Extract the [X, Y] coordinate from the center of the cell holding the provided text.  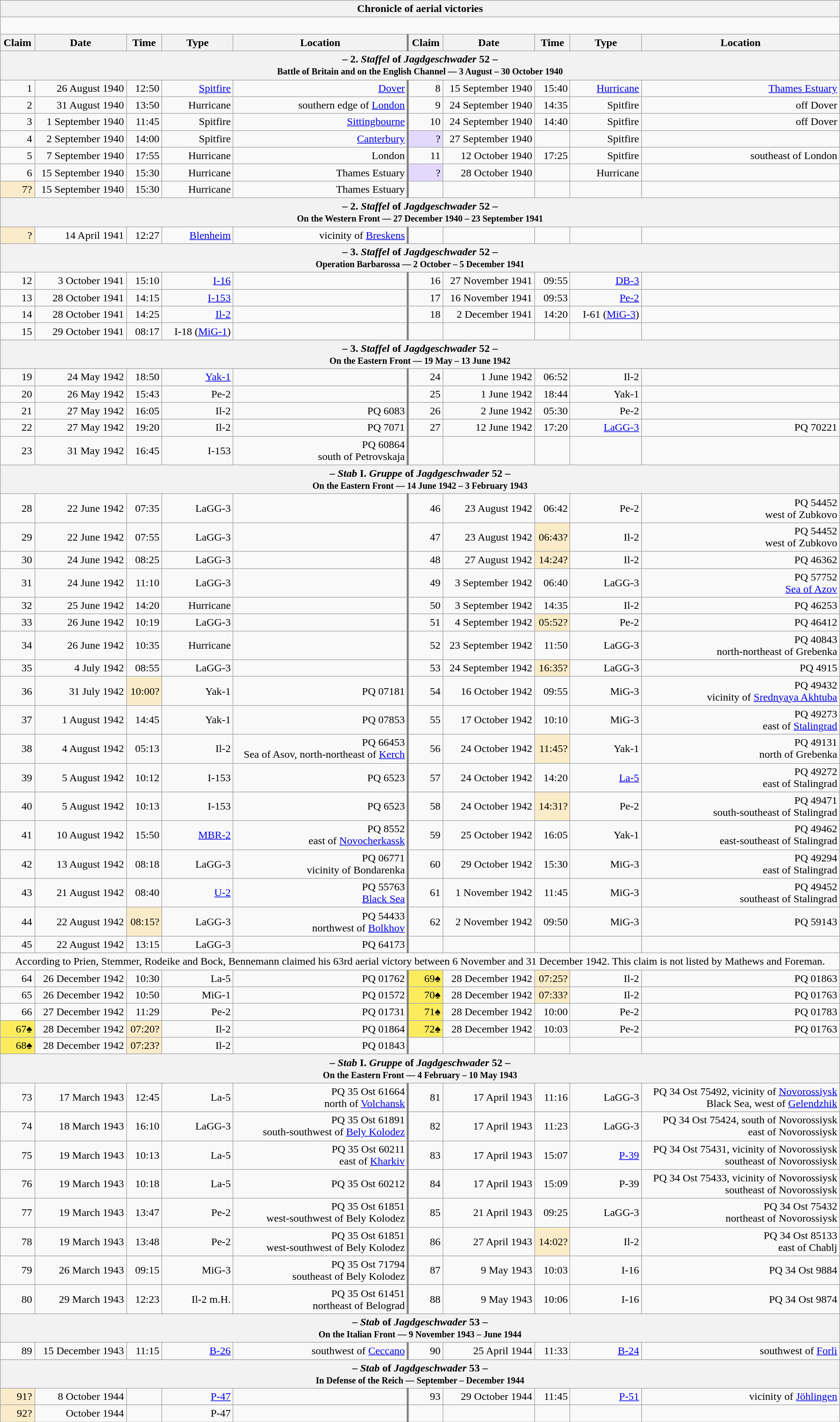
1 November 1942 [489, 892]
30 [18, 560]
73 [18, 1097]
13:47 [144, 1212]
13 [18, 298]
PQ 35 Ost 71794 southeast of Bely Kolodez [320, 1270]
PQ 66453Sea of Asov, north-northeast of Kerch [320, 749]
U-2 [198, 892]
PQ 4915 [741, 668]
vicinity of Jöhlingen [741, 1397]
25 June 1942 [81, 606]
18 March 1943 [81, 1126]
15 December 1943 [81, 1351]
11:10 [144, 582]
10:06 [552, 1299]
25 October 1942 [489, 835]
79 [18, 1270]
35 [18, 668]
24 September 1942 [489, 668]
77 [18, 1212]
33 [18, 623]
34 [18, 645]
MBR-2 [198, 835]
93 [425, 1397]
1 August 1942 [81, 720]
49 [425, 582]
4 [18, 139]
southwest of Ceccano [320, 1351]
8 [425, 88]
16:10 [144, 1126]
26 May 1942 [81, 394]
71♠ [425, 1012]
– 2. Staffel of Jagdgeschwader 52 –On the Western Front — 27 December 1940 – 23 September 1941 [420, 212]
67♠ [18, 1029]
29 October 1942 [489, 864]
27 [425, 428]
15:50 [144, 835]
PQ 49294 east of Stalingrad [741, 864]
14 April 1941 [81, 235]
19 [18, 377]
PQ 54433northwest of Bolkhov [320, 922]
29 [18, 537]
PQ 49471 south-southeast of Stalingrad [741, 806]
62 [425, 922]
12 June 1942 [489, 428]
PQ 01863 [741, 978]
25 April 1944 [489, 1351]
– Stab I. Gruppe of Jagdgeschwader 52 –On the Eastern Front — 4 February – 10 May 1943 [420, 1069]
81 [425, 1097]
PQ 01762 [320, 978]
18:44 [552, 394]
80 [18, 1299]
PQ 49432vicinity of Srednyaya Akhtuba [741, 691]
14:25 [144, 315]
06:42 [552, 508]
PQ 46412 [741, 623]
PQ 34 Ost 75432northeast of Novorossiysk [741, 1212]
14:00 [144, 139]
26 [425, 411]
13 August 1942 [81, 864]
2 September 1940 [81, 139]
southeast of London [741, 156]
27 December 1942 [81, 1012]
– 3. Staffel of Jagdgeschwader 52 –On the Eastern Front — 19 May – 13 June 1942 [420, 355]
6 [18, 172]
78 [18, 1242]
11:15 [144, 1351]
PQ 01572 [320, 995]
08:55 [144, 668]
1 [18, 88]
07:55 [144, 537]
PQ 46362 [741, 560]
4 July 1942 [81, 668]
47 [425, 537]
15:43 [144, 394]
10:50 [144, 995]
southern edge of London [320, 105]
PQ 59143 [741, 922]
05:13 [144, 749]
11:50 [552, 645]
06:40 [552, 582]
08:18 [144, 864]
PQ 49452 southeast of Stalingrad [741, 892]
89 [18, 1351]
29 October 1944 [489, 1397]
PQ 35 Ost 60212 [320, 1184]
24 [425, 377]
22 [18, 428]
14:15 [144, 298]
07:20? [144, 1029]
28 October 1940 [489, 172]
20 [18, 394]
08:17 [144, 331]
38 [18, 749]
10 August 1942 [81, 835]
85 [425, 1212]
PQ 34 Ost 85133east of Chablj [741, 1242]
October 1944 [81, 1414]
65 [18, 995]
– 3. Staffel of Jagdgeschwader 52 –Operation Barbarossa — 2 October – 5 December 1941 [420, 258]
PQ 35 Ost 61891 south-southwest of Bely Kolodez [320, 1126]
48 [425, 560]
2 June 1942 [489, 411]
76 [18, 1184]
PQ 35 Ost 60211 east of Kharkiv [320, 1155]
PQ 49272 east of Stalingrad [741, 777]
PQ 34 Ost 75433, vicinity of Novorossiysksoutheast of Novorossiysk [741, 1184]
PQ 34 Ost 75431, vicinity of Novorossiysk southeast of Novorossiysk [741, 1155]
28 [18, 508]
15:09 [552, 1184]
PQ 64173 [320, 944]
26 August 1940 [81, 88]
10:35 [144, 645]
46 [425, 508]
Dover [320, 88]
32 [18, 606]
21 April 1943 [489, 1212]
– Stab I. Gruppe of Jagdgeschwader 52 –On the Eastern Front — 14 June 1942 – 3 February 1943 [420, 479]
12 October 1940 [489, 156]
14:24? [552, 560]
27 August 1942 [489, 560]
21 August 1942 [81, 892]
86 [425, 1242]
83 [425, 1155]
14:02? [552, 1242]
7? [18, 189]
12:50 [144, 88]
PQ 34 Ost 9884 [741, 1270]
24 May 1942 [81, 377]
07:35 [144, 508]
09:53 [552, 298]
11:16 [552, 1097]
68♠ [18, 1046]
31 July 1942 [81, 691]
13:48 [144, 1242]
PQ 49462 east-southeast of Stalingrad [741, 835]
PQ 07853 [320, 720]
10:19 [144, 623]
31 [18, 582]
14:40 [552, 122]
11:29 [144, 1012]
14:31? [552, 806]
31 May 1942 [81, 450]
PQ 57752Sea of Azov [741, 582]
PQ 40843 north-northeast of Grebenka [741, 645]
PQ 7071 [320, 428]
40 [18, 806]
21 [18, 411]
90 [425, 1351]
92? [18, 1414]
PQ 60864 south of Petrovskaja [320, 450]
12:23 [144, 1299]
25 [425, 394]
74 [18, 1126]
53 [425, 668]
91? [18, 1397]
Canterbury [320, 139]
19:20 [144, 428]
51 [425, 623]
08:25 [144, 560]
Il-2 m.H. [198, 1299]
16:35? [552, 668]
17 [425, 298]
84 [425, 1184]
PQ 49131 north of Grebenka [741, 749]
PQ 70221 [741, 428]
31 August 1940 [81, 105]
PQ 01843 [320, 1046]
PQ 35 Ost 61451 northeast of Belograd [320, 1299]
27 April 1943 [489, 1242]
09:15 [144, 1270]
12:45 [144, 1097]
13:15 [144, 944]
06:52 [552, 377]
27 September 1940 [489, 139]
87 [425, 1270]
29 March 1943 [81, 1299]
16 [425, 281]
82 [425, 1126]
11:45? [552, 749]
9 [425, 105]
1 September 1940 [81, 122]
London [320, 156]
PQ 01731 [320, 1012]
PQ 35 Ost 61664 north of Volchansk [320, 1097]
15 [18, 331]
10 [425, 122]
05:52? [552, 623]
54 [425, 691]
10:00? [144, 691]
11:33 [552, 1351]
Sittingbourne [320, 122]
12 [18, 281]
09:50 [552, 922]
14:45 [144, 720]
vicinity of Breskens [320, 235]
16:45 [144, 450]
61 [425, 892]
PQ 34 Ost 75424, south of Novorossiysk east of Novorossiysk [741, 1126]
26 March 1943 [81, 1270]
07:23? [144, 1046]
15:10 [144, 281]
I-61 (MiG-3) [606, 315]
09:25 [552, 1212]
10:12 [144, 777]
50 [425, 606]
23 September 1942 [489, 645]
B-24 [606, 1351]
4 August 1942 [81, 749]
12:27 [144, 235]
29 October 1941 [81, 331]
11 [425, 156]
16 November 1941 [489, 298]
66 [18, 1012]
PQ 01783 [741, 1012]
MiG-1 [198, 995]
17:20 [552, 428]
17 March 1943 [81, 1097]
2 December 1941 [489, 315]
5 [18, 156]
I-18 (MiG-1) [198, 331]
27 November 1941 [489, 281]
15:07 [552, 1155]
PQ 07181 [320, 691]
56 [425, 749]
PQ 34 Ost 75492, vicinity of NovorossiyskBlack Sea, west of Gelendzhik [741, 1097]
57 [425, 777]
88 [425, 1299]
7 September 1940 [81, 156]
PQ 8552 east of Novocherkassk [320, 835]
PQ 06771vicinity of Bondarenka [320, 864]
05:30 [552, 411]
PQ 46253 [741, 606]
37 [18, 720]
10:00 [552, 1012]
DB-3 [606, 281]
13:50 [144, 105]
60 [425, 864]
southwest of Forlì [741, 1351]
8 October 1944 [81, 1397]
4 September 1942 [489, 623]
58 [425, 806]
72♠ [425, 1029]
10:18 [144, 1184]
15:40 [552, 88]
3 October 1941 [81, 281]
44 [18, 922]
PQ 01864 [320, 1029]
75 [18, 1155]
PQ 49273 east of Stalingrad [741, 720]
69♠ [425, 978]
36 [18, 691]
18:50 [144, 377]
11:23 [552, 1126]
PQ 34 Ost 9874 [741, 1299]
18 [425, 315]
07:25? [552, 978]
59 [425, 835]
10:30 [144, 978]
64 [18, 978]
08:15? [144, 922]
17:25 [552, 156]
B-26 [198, 1351]
52 [425, 645]
3 [18, 122]
07:33? [552, 995]
23 [18, 450]
2 November 1942 [489, 922]
– 2. Staffel of Jagdgeschwader 52 –Battle of Britain and on the English Channel — 3 August – 30 October 1940 [420, 66]
08:40 [144, 892]
06:43? [552, 537]
14 [18, 315]
55 [425, 720]
PQ 6083 [320, 411]
Blenheim [198, 235]
16 October 1942 [489, 691]
Chronicle of aerial victories [420, 9]
39 [18, 777]
42 [18, 864]
– Stab of Jagdgeschwader 53 –In Defense of the Reich — September – December 1944 [420, 1374]
70♠ [425, 995]
43 [18, 892]
17:55 [144, 156]
45 [18, 944]
PQ 55763Black Sea [320, 892]
41 [18, 835]
– Stab of Jagdgeschwader 53 –On the Italian Front — 9 November 1943 – June 1944 [420, 1328]
P-51 [606, 1397]
2 [18, 105]
10:10 [552, 720]
17 October 1942 [489, 720]
